From the cell containing the given text, extract its center point as (x, y) coordinate. 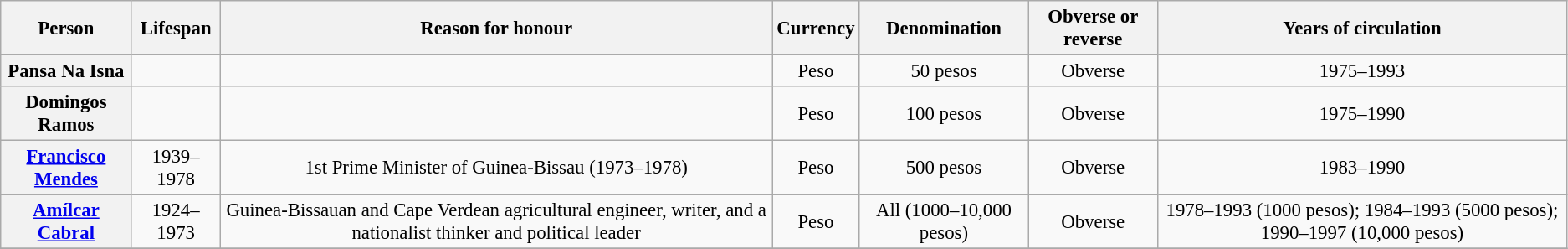
1975–1993 (1362, 71)
Reason for honour (496, 29)
1st Prime Minister of Guinea-Bissau (1973–1978) (496, 168)
1939–1978 (176, 168)
50 pesos (944, 71)
Amílcar Cabral (66, 221)
Currency (816, 29)
Guinea-Bissauan and Cape Verdean agricultural engineer, writer, and a nationalist thinker and political leader (496, 221)
Francisco Mendes (66, 168)
Person (66, 29)
Obverse or reverse (1093, 29)
All (1000–10,000 pesos) (944, 221)
Domingos Ramos (66, 114)
1924–1973 (176, 221)
1983–1990 (1362, 168)
Lifespan (176, 29)
Denomination (944, 29)
500 pesos (944, 168)
Pansa Na Isna (66, 71)
1978–1993 (1000 pesos); 1984–1993 (5000 pesos); 1990–1997 (10,000 pesos) (1362, 221)
Years of circulation (1362, 29)
100 pesos (944, 114)
1975–1990 (1362, 114)
